Detect which cell encompasses the target text, then output its [X, Y] center coordinate. 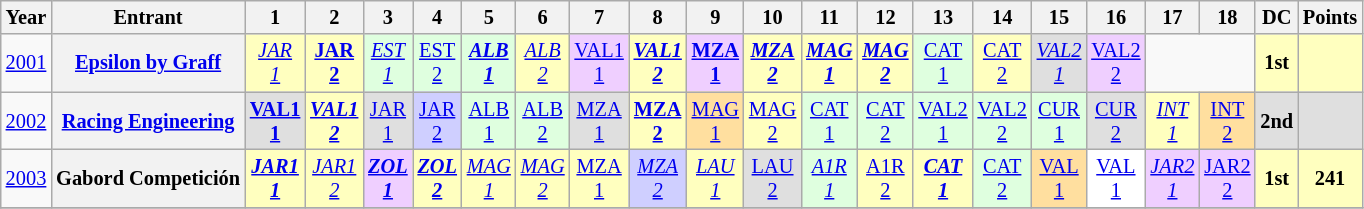
JAR22 [1227, 178]
5 [489, 17]
EST2 [438, 63]
9 [716, 17]
Gabord Competición [148, 178]
A1R1 [829, 178]
LAU1 [716, 178]
11 [829, 17]
CUR1 [1060, 121]
2003 [26, 178]
DC [1276, 17]
241 [1330, 178]
17 [1172, 17]
2nd [1276, 121]
EST1 [388, 63]
1 [275, 17]
Points [1330, 17]
Epsilon by Graff [148, 63]
2 [334, 17]
18 [1227, 17]
6 [543, 17]
4 [438, 17]
Year [26, 17]
ZOL2 [438, 178]
2002 [26, 121]
16 [1116, 17]
2001 [26, 63]
INT1 [1172, 121]
JAR12 [334, 178]
JAR21 [1172, 178]
LAU2 [772, 178]
ZOL1 [388, 178]
10 [772, 17]
Entrant [148, 17]
7 [600, 17]
3 [388, 17]
13 [942, 17]
15 [1060, 17]
CUR2 [1116, 121]
A1R2 [885, 178]
14 [1002, 17]
INT2 [1227, 121]
8 [658, 17]
Racing Engineering [148, 121]
12 [885, 17]
JAR11 [275, 178]
